Pinpoint the cell where the given text exists, returning its (X, Y) midpoint coordinate. 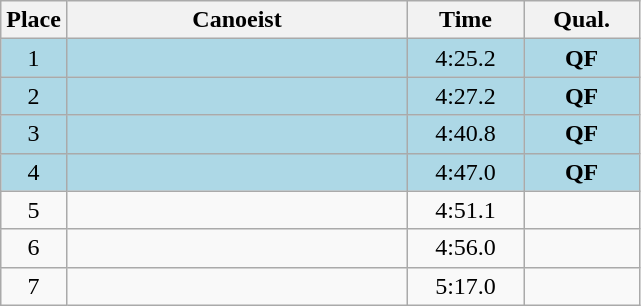
5:17.0 (466, 286)
4:27.2 (466, 96)
4:25.2 (466, 58)
Time (466, 20)
4:56.0 (466, 248)
3 (34, 134)
Place (34, 20)
4:40.8 (466, 134)
7 (34, 286)
5 (34, 210)
2 (34, 96)
6 (34, 248)
Canoeist (236, 20)
4:51.1 (466, 210)
4 (34, 172)
4:47.0 (466, 172)
Qual. (582, 20)
1 (34, 58)
